Return (X, Y) of the center of cell containing provided text 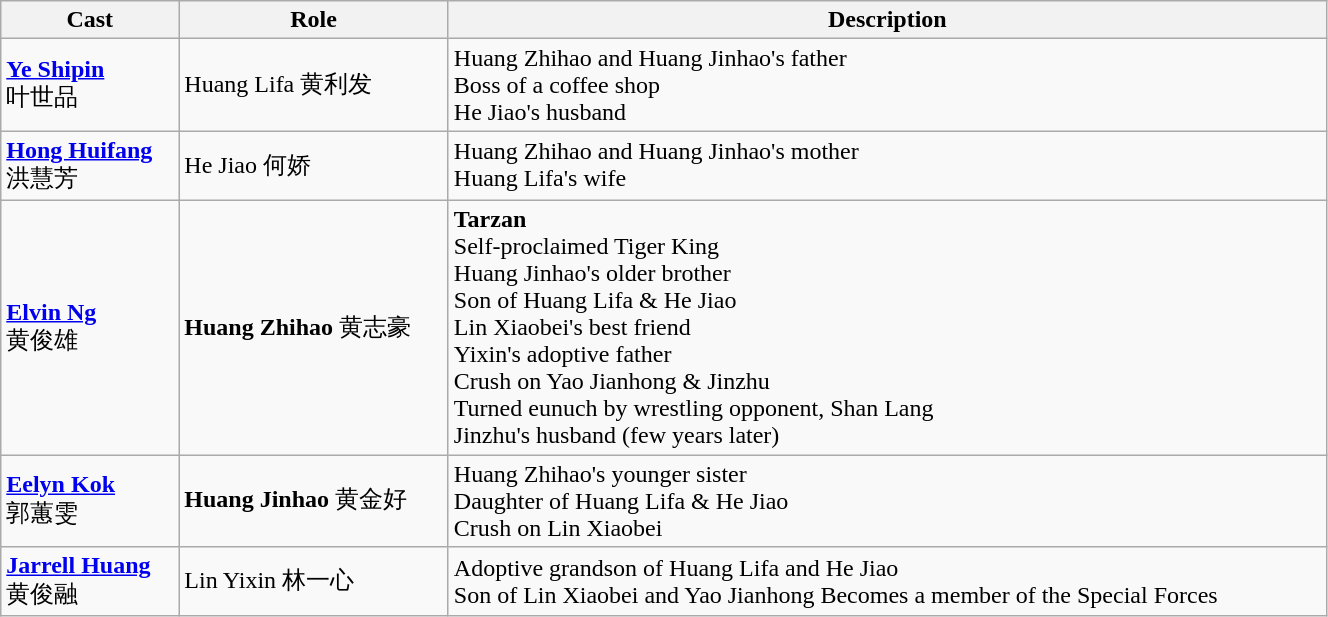
Jarrell Huang 黄俊融 (90, 582)
Elvin Ng 黄俊雄 (90, 327)
Hong Huifang 洪慧芳 (90, 166)
Description (887, 20)
He Jiao 何娇 (314, 166)
Huang Lifa 黄利发 (314, 85)
Cast (90, 20)
Huang Zhihao and Huang Jinhao's father Boss of a coffee shop He Jiao's husband (887, 85)
Huang Zhihao and Huang Jinhao's mother Huang Lifa's wife (887, 166)
Huang Jinhao 黄金好 (314, 500)
Role (314, 20)
Eelyn Kok 郭蕙雯 (90, 500)
Ye Shipin 叶世品 (90, 85)
Huang Zhihao's younger sister Daughter of Huang Lifa & He Jiao Crush on Lin Xiaobei (887, 500)
Huang Zhihao 黄志豪 (314, 327)
Adoptive grandson of Huang Lifa and He Jiao Son of Lin Xiaobei and Yao Jianhong Becomes a member of the Special Forces (887, 582)
Lin Yixin 林一心 (314, 582)
